Determine the (X, Y) coordinate at the center of the cell enclosing the given text.  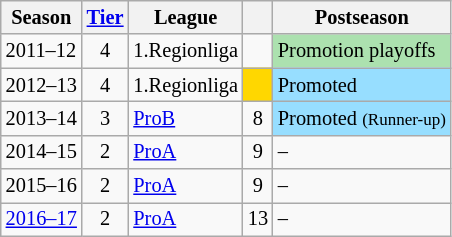
2016–17 (42, 219)
Promoted (362, 85)
Promoted (Runner-up) (362, 118)
Season (42, 17)
2015–16 (42, 186)
8 (258, 118)
Postseason (362, 17)
2012–13 (42, 85)
ProB (185, 118)
13 (258, 219)
3 (106, 118)
2013–14 (42, 118)
Tier (106, 17)
2014–15 (42, 152)
2011–12 (42, 51)
League (185, 17)
Promotion playoffs (362, 51)
